Return [x, y] of the center of cell containing provided text 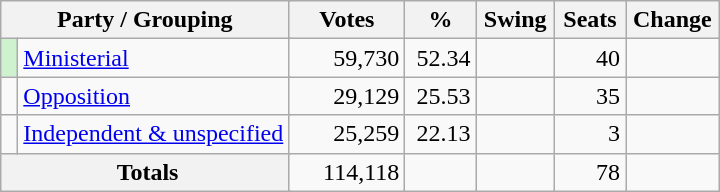
Independent & unspecified [154, 134]
25,259 [347, 134]
40 [590, 58]
25.53 [440, 96]
% [440, 20]
114,118 [347, 172]
Party / Grouping [145, 20]
Totals [145, 172]
Swing [516, 20]
Change [673, 20]
Opposition [154, 96]
29,129 [347, 96]
Votes [347, 20]
Seats [590, 20]
59,730 [347, 58]
35 [590, 96]
22.13 [440, 134]
78 [590, 172]
52.34 [440, 58]
Ministerial [154, 58]
3 [590, 134]
